From the cell containing the given text, extract its center point as [x, y] coordinate. 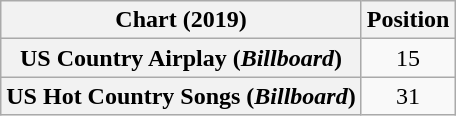
15 [408, 58]
Position [408, 20]
US Hot Country Songs (Billboard) [181, 96]
31 [408, 96]
Chart (2019) [181, 20]
US Country Airplay (Billboard) [181, 58]
